Detect which cell encompasses the target text, then output its (X, Y) center coordinate. 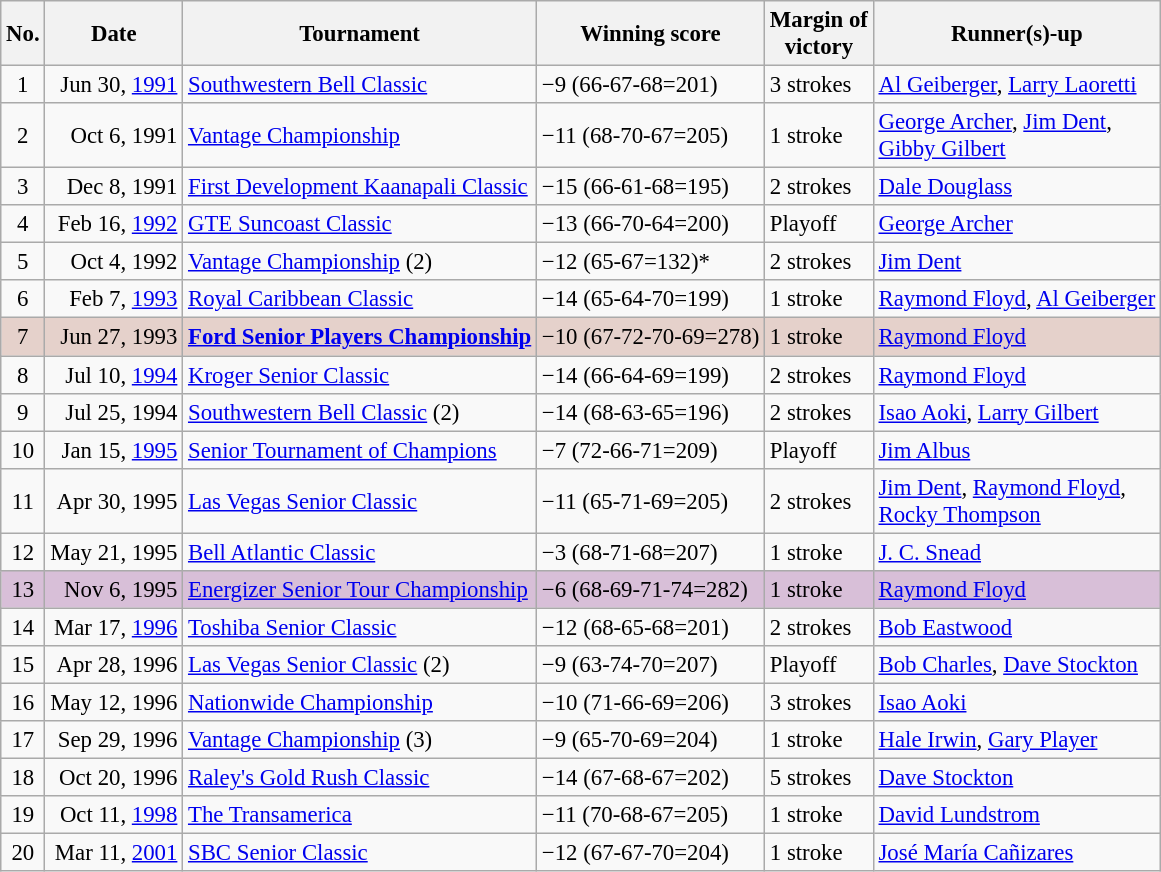
Dec 8, 1991 (114, 187)
Jan 15, 1995 (114, 450)
4 (23, 224)
Apr 28, 1996 (114, 665)
David Lundstrom (1016, 815)
7 (23, 337)
8 (23, 375)
Toshiba Senior Classic (360, 627)
5 (23, 262)
Energizer Senior Tour Championship (360, 590)
Isao Aoki (1016, 702)
Oct 4, 1992 (114, 262)
Feb 16, 1992 (114, 224)
20 (23, 853)
2 (23, 136)
−14 (68-63-65=196) (651, 412)
Margin ofvictory (820, 34)
Vantage Championship (3) (360, 740)
Southwestern Bell Classic (360, 85)
José María Cañizares (1016, 853)
Jul 10, 1994 (114, 375)
Oct 6, 1991 (114, 136)
Runner(s)-up (1016, 34)
Bell Atlantic Classic (360, 552)
Sep 29, 1996 (114, 740)
Las Vegas Senior Classic (2) (360, 665)
−12 (68-65-68=201) (651, 627)
Senior Tournament of Champions (360, 450)
May 12, 1996 (114, 702)
−9 (65-70-69=204) (651, 740)
Jul 25, 1994 (114, 412)
Raley's Gold Rush Classic (360, 778)
Isao Aoki, Larry Gilbert (1016, 412)
1 (23, 85)
Kroger Senior Classic (360, 375)
13 (23, 590)
−9 (66-67-68=201) (651, 85)
−7 (72-66-71=209) (651, 450)
−6 (68-69-71-74=282) (651, 590)
−3 (68-71-68=207) (651, 552)
18 (23, 778)
Nationwide Championship (360, 702)
−9 (63-74-70=207) (651, 665)
5 strokes (820, 778)
No. (23, 34)
−12 (65-67=132)* (651, 262)
6 (23, 299)
Al Geiberger, Larry Laoretti (1016, 85)
Dale Douglass (1016, 187)
19 (23, 815)
Vantage Championship (360, 136)
Royal Caribbean Classic (360, 299)
14 (23, 627)
10 (23, 450)
16 (23, 702)
GTE Suncoast Classic (360, 224)
Mar 17, 1996 (114, 627)
Bob Eastwood (1016, 627)
Ford Senior Players Championship (360, 337)
−11 (68-70-67=205) (651, 136)
Winning score (651, 34)
−10 (67-72-70-69=278) (651, 337)
Hale Irwin, Gary Player (1016, 740)
Las Vegas Senior Classic (360, 500)
17 (23, 740)
Southwestern Bell Classic (2) (360, 412)
15 (23, 665)
First Development Kaanapali Classic (360, 187)
−14 (67-68-67=202) (651, 778)
Oct 11, 1998 (114, 815)
Raymond Floyd, Al Geiberger (1016, 299)
−13 (66-70-64=200) (651, 224)
Tournament (360, 34)
Jun 27, 1993 (114, 337)
−10 (71-66-69=206) (651, 702)
George Archer, Jim Dent, Gibby Gilbert (1016, 136)
11 (23, 500)
The Transamerica (360, 815)
3 (23, 187)
May 21, 1995 (114, 552)
−12 (67-67-70=204) (651, 853)
Jim Albus (1016, 450)
Mar 11, 2001 (114, 853)
9 (23, 412)
Dave Stockton (1016, 778)
Oct 20, 1996 (114, 778)
Bob Charles, Dave Stockton (1016, 665)
Apr 30, 1995 (114, 500)
−14 (65-64-70=199) (651, 299)
−14 (66-64-69=199) (651, 375)
Nov 6, 1995 (114, 590)
SBC Senior Classic (360, 853)
−11 (70-68-67=205) (651, 815)
Jun 30, 1991 (114, 85)
Date (114, 34)
−15 (66-61-68=195) (651, 187)
George Archer (1016, 224)
−11 (65-71-69=205) (651, 500)
12 (23, 552)
Jim Dent, Raymond Floyd, Rocky Thompson (1016, 500)
Vantage Championship (2) (360, 262)
Feb 7, 1993 (114, 299)
Jim Dent (1016, 262)
J. C. Snead (1016, 552)
